Provide the (X, Y) coordinate of the cell's center where the given text is located.  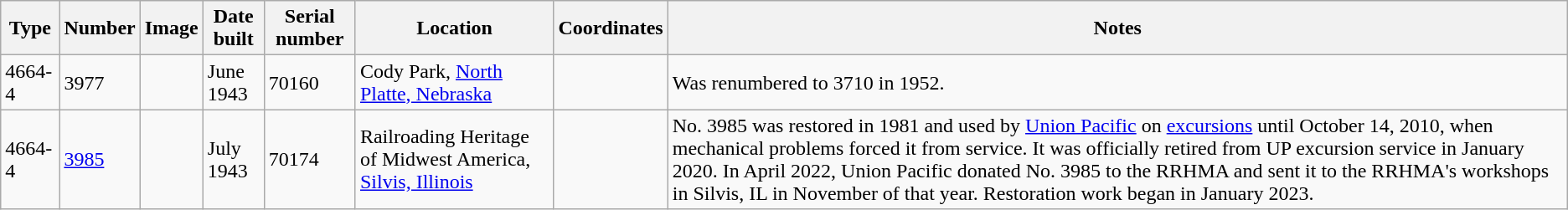
Number (100, 28)
Type (30, 28)
Image (171, 28)
70160 (310, 82)
70174 (310, 159)
June 1943 (233, 82)
July 1943 (233, 159)
Was renumbered to 3710 in 1952. (1117, 82)
Notes (1117, 28)
Cody Park, North Platte, Nebraska (454, 82)
Date built (233, 28)
Serial number (310, 28)
Railroading Heritage of Midwest America, Silvis, Illinois (454, 159)
Coordinates (611, 28)
3985 (100, 159)
3977 (100, 82)
Location (454, 28)
